Detect which cell encompasses the target text, then output its [x, y] center coordinate. 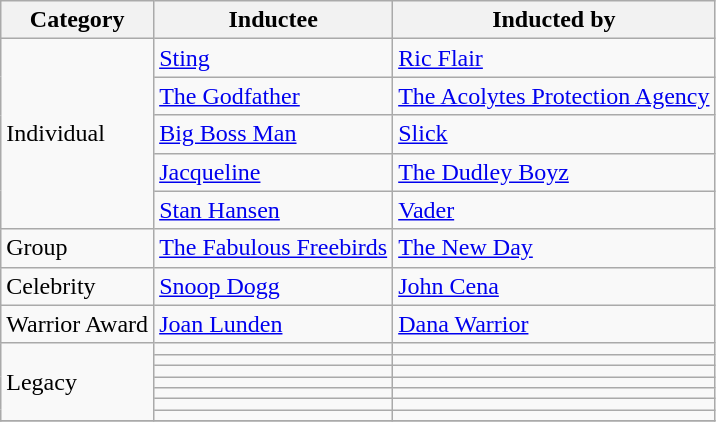
Stan Hansen [274, 210]
Dana Warrior [554, 324]
Sting [274, 58]
Jacqueline [274, 172]
The Godfather [274, 96]
Legacy [78, 382]
Ric Flair [554, 58]
The Fabulous Freebirds [274, 248]
Inducted by [554, 20]
Joan Lunden [274, 324]
The Acolytes Protection Agency [554, 96]
Slick [554, 134]
Warrior Award [78, 324]
Category [78, 20]
John Cena [554, 286]
The New Day [554, 248]
Inductee [274, 20]
Vader [554, 210]
Celebrity [78, 286]
Group [78, 248]
Individual [78, 134]
The Dudley Boyz [554, 172]
Snoop Dogg [274, 286]
Big Boss Man [274, 134]
